Return the (X, Y) coordinate for the center point of the cell that contains the specified text.  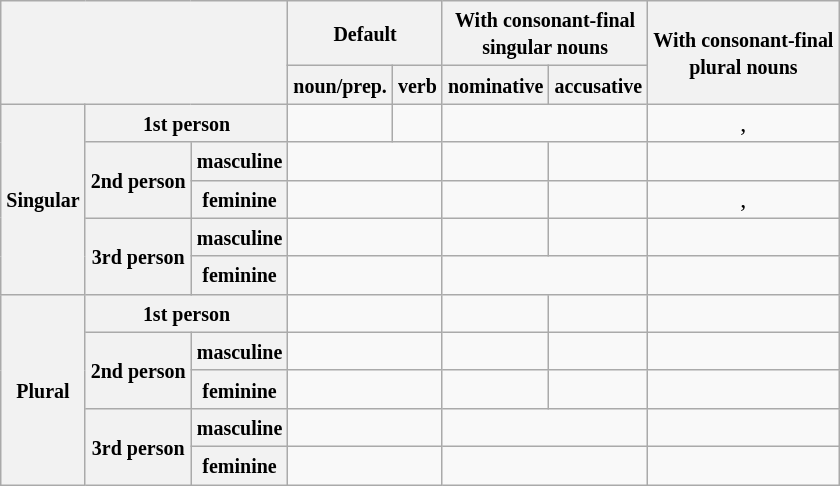
noun/prep. (340, 85)
verb (417, 85)
With consonant-final singular nouns (544, 34)
With consonant-final plural nouns (744, 52)
Singular (43, 199)
Default (366, 34)
accusative (598, 85)
nominative (496, 85)
Plural (43, 389)
